Output the [X, Y] coordinate of the center of the cell containing the given text.  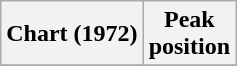
Peak position [189, 34]
Chart (1972) [72, 34]
